Pinpoint the cell where the given text exists, returning its (x, y) midpoint coordinate. 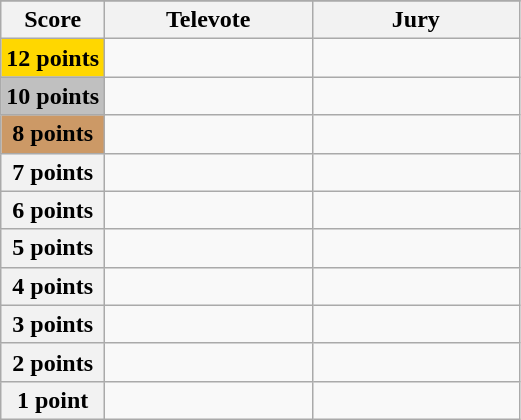
2 points (53, 362)
8 points (53, 134)
Televote (209, 20)
12 points (53, 58)
1 point (53, 400)
7 points (53, 172)
4 points (53, 286)
6 points (53, 210)
3 points (53, 324)
Score (53, 20)
5 points (53, 248)
10 points (53, 96)
Jury (416, 20)
